Pinpoint the cell where the given text exists, returning its (X, Y) midpoint coordinate. 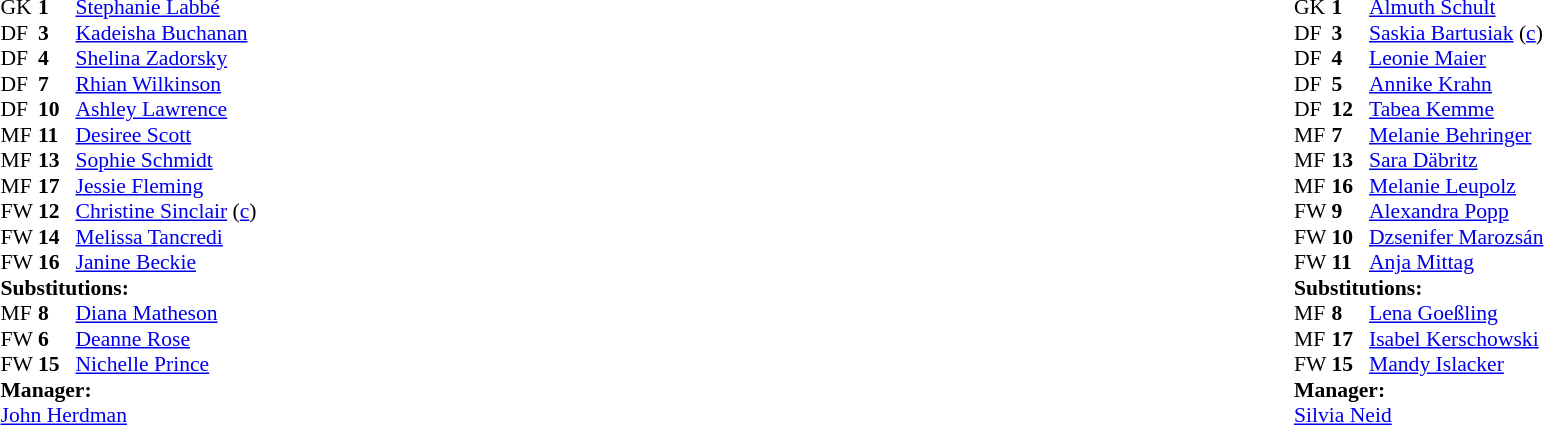
Melanie Behringer (1456, 135)
Shelina Zadorsky (166, 59)
Jessie Fleming (166, 186)
Christine Sinclair (c) (166, 211)
Sara Däbritz (1456, 161)
Desiree Scott (166, 135)
Nichelle Prince (166, 365)
Melanie Leupolz (1456, 186)
Lena Goeßling (1456, 313)
Saskia Bartusiak (c) (1456, 33)
Diana Matheson (166, 313)
6 (57, 339)
14 (57, 237)
Rhian Wilkinson (166, 84)
Alexandra Popp (1456, 211)
Leonie Maier (1456, 59)
9 (1351, 211)
Deanne Rose (166, 339)
5 (1351, 84)
Anja Mittag (1456, 263)
Tabea Kemme (1456, 109)
Janine Beckie (166, 263)
Melissa Tancredi (166, 237)
Kadeisha Buchanan (166, 33)
Mandy Islacker (1456, 365)
Annike Krahn (1456, 84)
Isabel Kerschowski (1456, 339)
Ashley Lawrence (166, 109)
Dzsenifer Marozsán (1456, 237)
Sophie Schmidt (166, 161)
